Provide the [X, Y] coordinate of the cell's center where the given text is located.  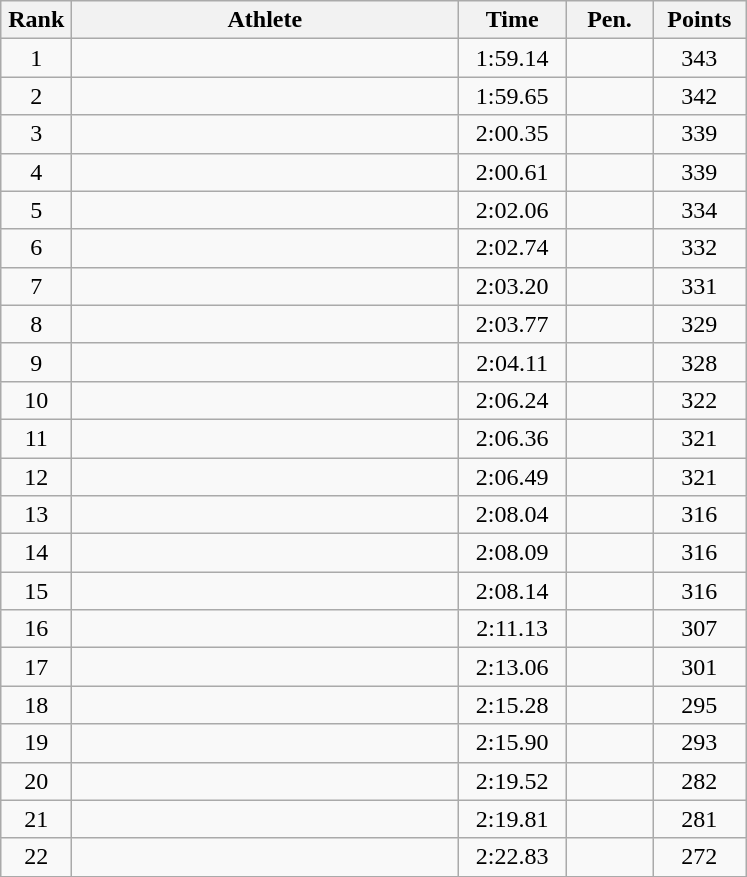
Points [699, 20]
2:00.35 [512, 134]
12 [36, 477]
2:15.90 [512, 743]
4 [36, 172]
2:06.24 [512, 400]
11 [36, 438]
332 [699, 248]
1:59.14 [512, 58]
301 [699, 667]
282 [699, 781]
2:08.04 [512, 515]
2:19.52 [512, 781]
2:22.83 [512, 857]
342 [699, 96]
18 [36, 705]
15 [36, 591]
3 [36, 134]
16 [36, 629]
13 [36, 515]
22 [36, 857]
307 [699, 629]
2:04.11 [512, 362]
20 [36, 781]
14 [36, 553]
7 [36, 286]
322 [699, 400]
21 [36, 819]
1:59.65 [512, 96]
2:06.36 [512, 438]
Time [512, 20]
293 [699, 743]
329 [699, 324]
2:06.49 [512, 477]
6 [36, 248]
2:15.28 [512, 705]
1 [36, 58]
19 [36, 743]
Rank [36, 20]
343 [699, 58]
2:03.20 [512, 286]
2:11.13 [512, 629]
328 [699, 362]
2:19.81 [512, 819]
8 [36, 324]
281 [699, 819]
2:03.77 [512, 324]
10 [36, 400]
334 [699, 210]
331 [699, 286]
5 [36, 210]
272 [699, 857]
2:02.74 [512, 248]
2:00.61 [512, 172]
Pen. [609, 20]
17 [36, 667]
2:08.14 [512, 591]
2 [36, 96]
2:08.09 [512, 553]
9 [36, 362]
2:02.06 [512, 210]
2:13.06 [512, 667]
295 [699, 705]
Athlete [265, 20]
